Extract the [X, Y] coordinate from the center of the cell holding the provided text.  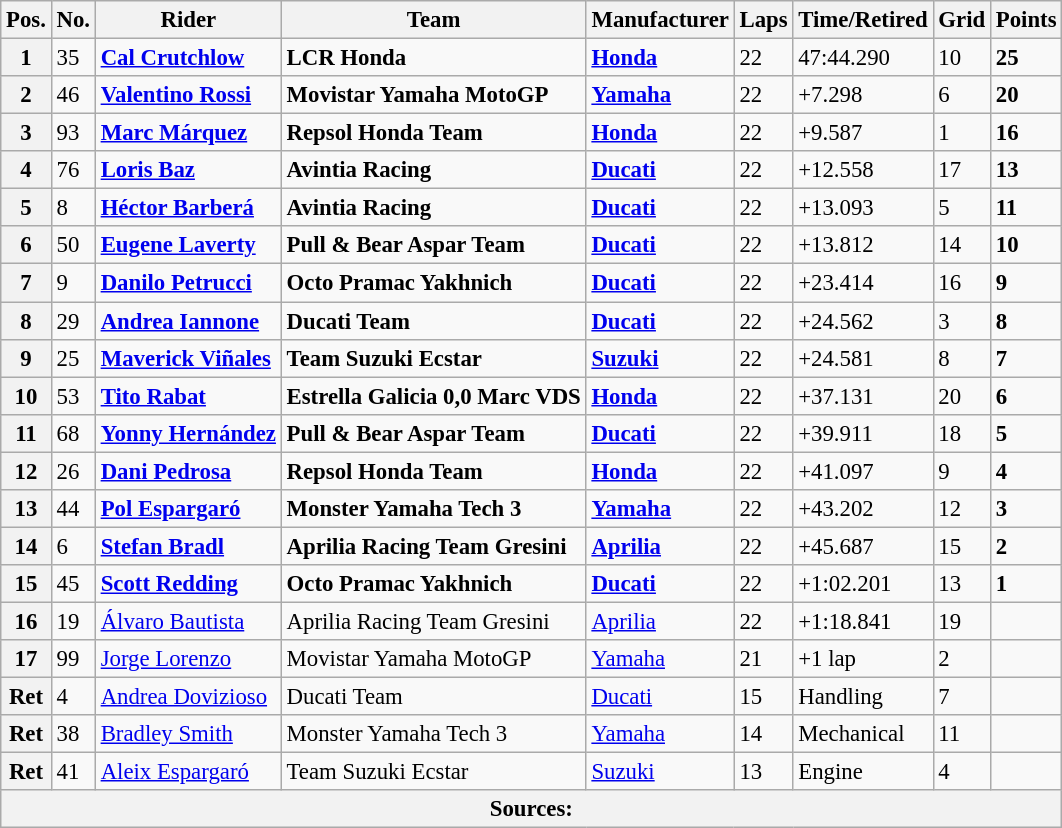
Stefan Bradl [188, 546]
35 [73, 58]
Tito Rabat [188, 396]
LCR Honda [434, 58]
Dani Pedrosa [188, 471]
Manufacturer [660, 20]
93 [73, 133]
Pol Espargaró [188, 509]
Engine [863, 772]
Eugene Laverty [188, 245]
26 [73, 471]
50 [73, 245]
+7.298 [863, 95]
38 [73, 734]
+1:02.201 [863, 584]
47:44.290 [863, 58]
Team [434, 20]
Mechanical [863, 734]
+1:18.841 [863, 621]
Bradley Smith [188, 734]
Jorge Lorenzo [188, 659]
Cal Crutchlow [188, 58]
+9.587 [863, 133]
+45.687 [863, 546]
Andrea Iannone [188, 321]
Marc Márquez [188, 133]
+24.581 [863, 358]
Rider [188, 20]
+13.812 [863, 245]
+1 lap [863, 659]
76 [73, 170]
Loris Baz [188, 170]
+23.414 [863, 283]
Scott Redding [188, 584]
Pos. [26, 20]
Grid [962, 20]
Estrella Galicia 0,0 Marc VDS [434, 396]
Handling [863, 697]
99 [73, 659]
21 [764, 659]
Points [1026, 20]
Maverick Viñales [188, 358]
+24.562 [863, 321]
+12.558 [863, 170]
45 [73, 584]
Time/Retired [863, 20]
Sources: [532, 809]
53 [73, 396]
68 [73, 433]
Aleix Espargaró [188, 772]
+13.093 [863, 208]
+37.131 [863, 396]
Álvaro Bautista [188, 621]
44 [73, 509]
+41.097 [863, 471]
No. [73, 20]
Laps [764, 20]
Andrea Dovizioso [188, 697]
+43.202 [863, 509]
Héctor Barberá [188, 208]
Danilo Petrucci [188, 283]
41 [73, 772]
29 [73, 321]
Yonny Hernández [188, 433]
+39.911 [863, 433]
18 [962, 433]
46 [73, 95]
Valentino Rossi [188, 95]
